Output the (x, y) coordinate of the center of the cell containing the given text.  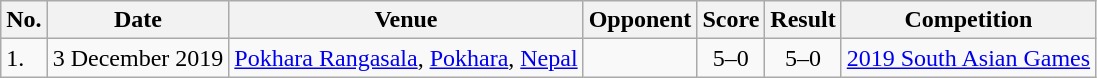
Score (731, 20)
1. (24, 58)
2019 South Asian Games (968, 58)
Date (138, 20)
Competition (968, 20)
Pokhara Rangasala, Pokhara, Nepal (406, 58)
3 December 2019 (138, 58)
No. (24, 20)
Result (803, 20)
Venue (406, 20)
Opponent (640, 20)
